Identify which cell holds the provided text, then report its [x, y] central coordinate. 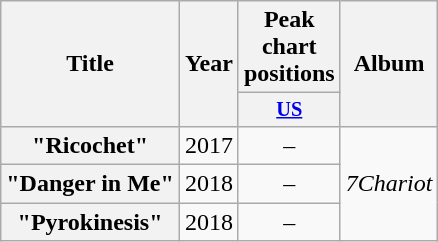
Peak chart positions [289, 47]
"Danger in Me" [90, 184]
2017 [208, 145]
US [289, 110]
"Pyrokinesis" [90, 222]
Title [90, 64]
Year [208, 64]
Album [389, 64]
7Chariot [389, 183]
"Ricochet" [90, 145]
